Output the (x, y) coordinate of the center of the cell containing the given text.  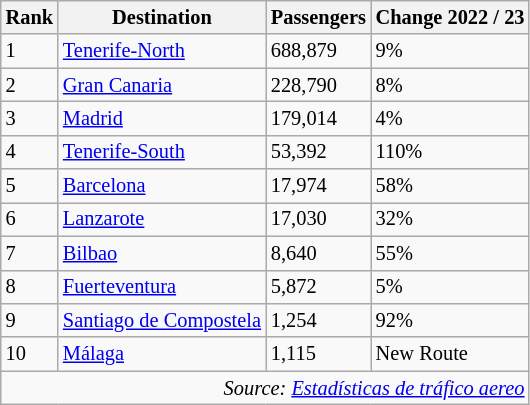
New Route (450, 354)
Source: Estadísticas de tráfico aereo (266, 388)
Málaga (162, 354)
5 (30, 186)
5,872 (318, 287)
Change 2022 / 23 (450, 17)
Lanzarote (162, 219)
58% (450, 186)
Tenerife-South (162, 152)
53,392 (318, 152)
179,014 (318, 118)
7 (30, 253)
9 (30, 320)
4% (450, 118)
Tenerife-North (162, 51)
32% (450, 219)
8,640 (318, 253)
17,974 (318, 186)
9% (450, 51)
Bilbao (162, 253)
6 (30, 219)
1,254 (318, 320)
Madrid (162, 118)
8% (450, 85)
Destination (162, 17)
Passengers (318, 17)
Gran Canaria (162, 85)
8 (30, 287)
4 (30, 152)
92% (450, 320)
55% (450, 253)
688,879 (318, 51)
1,115 (318, 354)
5% (450, 287)
3 (30, 118)
Santiago de Compostela (162, 320)
17,030 (318, 219)
10 (30, 354)
Rank (30, 17)
228,790 (318, 85)
110% (450, 152)
Barcelona (162, 186)
Fuerteventura (162, 287)
2 (30, 85)
1 (30, 51)
